Detect which cell encompasses the target text, then output its (x, y) center coordinate. 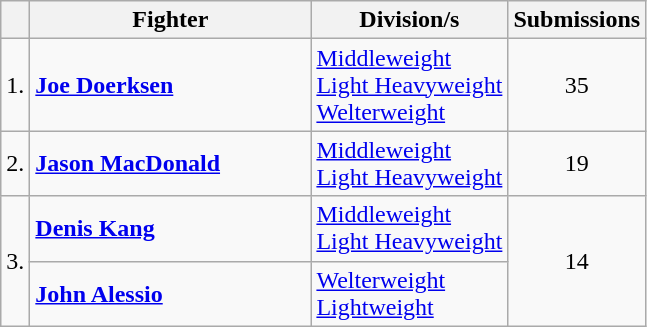
2. (16, 164)
Submissions (577, 20)
Welterweight Lightweight (410, 294)
14 (577, 261)
3. (16, 261)
1. (16, 85)
Middleweight Light Heavyweight (410, 228)
Jason MacDonald (170, 164)
19 (577, 164)
Division/s (410, 20)
MiddleweightLight Heavyweight (410, 164)
Fighter (170, 20)
Joe Doerksen (170, 85)
Denis Kang (170, 228)
35 (577, 85)
Middleweight Light Heavyweight Welterweight (410, 85)
John Alessio (170, 294)
